Identify which cell holds the provided text, then report its [X, Y] central coordinate. 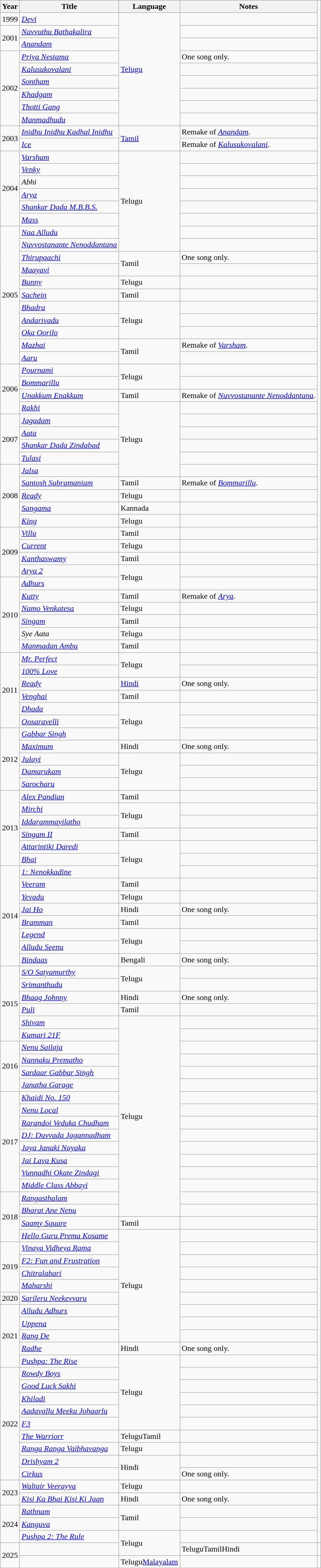
Sachein [69, 295]
2014 [10, 916]
Kisi Ka Bhai Kisi Ki Jaan [69, 1499]
Iddarammayilatho [69, 822]
Kannada [149, 508]
Bindaas [69, 960]
Varsham [69, 157]
S/O Satyamurthy [69, 972]
Jai Ho [69, 909]
F2: Fun and Frustration [69, 1261]
Alex Pandian [69, 797]
Nenu Sailaja [69, 1047]
Remake of Nuvvostanante Nenoddantana. [249, 395]
Waltair Veerayya [69, 1486]
Damarukam [69, 772]
Khiladi [69, 1399]
Good Luck Sakhi [69, 1386]
1999 [10, 19]
Santosh Subramaniam [69, 483]
TeluguMalayalam [149, 1561]
Shankar Dada Zindabad [69, 445]
Maharshi [69, 1286]
Venky [69, 170]
Navvuthu Bathakalira [69, 32]
Radhe [69, 1348]
Sardaar Gabbar Singh [69, 1072]
2019 [10, 1267]
Singam [69, 621]
Pushpa: The Rise [69, 1361]
Bhaag Johnny [69, 997]
Rakhi [69, 408]
Janatha Garage [69, 1085]
Andarivadu [69, 320]
2006 [10, 389]
Vinaya Vidheya Rama [69, 1248]
Bhai [69, 859]
Arya 2 [69, 571]
Singam II [69, 834]
Mr. Perfect [69, 659]
Maximum [69, 746]
Cirkus [69, 1474]
Rangasthalam [69, 1198]
F3 [69, 1424]
Nannaku Prematho [69, 1060]
2011 [10, 690]
Bharat Ane Nenu [69, 1211]
Title [69, 7]
Chitralahari [69, 1273]
Dhada [69, 709]
Kalusukovalani [69, 69]
2023 [10, 1493]
Nenu Local [69, 1110]
2013 [10, 828]
Saamy Square [69, 1223]
DJ: Duvvada Jagannadham [69, 1135]
2017 [10, 1141]
Sarocharu [69, 784]
Devi [69, 19]
Jagadam [69, 420]
TeluguTamilHindi [249, 1549]
The Warriorr [69, 1436]
Ice [69, 144]
Manmadan Ambu [69, 646]
Adhurs [69, 584]
Bommarillu [69, 383]
Jaya Janaki Nayaka [69, 1148]
Kanthaswamy [69, 558]
2001 [10, 38]
Shankar Dada M.B.B.S. [69, 207]
Srimanthudu [69, 985]
1: Nenokkadine [69, 872]
Villu [69, 533]
Nuvvostanante Nenoddantana [69, 245]
Maayavi [69, 270]
2008 [10, 496]
Rowdy Boys [69, 1374]
2002 [10, 88]
Abhi [69, 182]
Jalsa [69, 470]
Ranga Ranga Vaibhavanga [69, 1449]
Rang De [69, 1336]
Bramman [69, 922]
Tulasi [69, 458]
Naa Alludu [69, 232]
Sangama [69, 508]
Unakkum Enakkum [69, 395]
Remake of Bommarillu. [249, 483]
Mirchi [69, 809]
Kutty [69, 596]
2020 [10, 1298]
Aadavallu Meeku Johaarlu [69, 1411]
Shivam [69, 1022]
Uppena [69, 1323]
Khadgam [69, 94]
Veeram [69, 884]
Pushpa 2: The Rule [69, 1536]
2005 [10, 295]
Gabbar Singh [69, 734]
2025 [10, 1555]
Aaru [69, 357]
Rarandoi Veduka Chudham [69, 1123]
Arya [69, 195]
100% Love [69, 671]
Yevadu [69, 897]
Kanguva [69, 1524]
Julayi [69, 759]
Puli [69, 1010]
Pournami [69, 370]
Priya Nestama [69, 57]
Sarileru Neekevvaru [69, 1298]
2012 [10, 759]
Attarintiki Daredi [69, 847]
Notes [249, 7]
Year [10, 7]
Manmadhudu [69, 119]
2021 [10, 1336]
Thirupaachi [69, 257]
2024 [10, 1524]
Jai Lava Kusa [69, 1160]
Sye Aata [69, 634]
Bengali [149, 960]
Khaidi No. 150 [69, 1098]
Legend [69, 934]
TeluguTamil [149, 1436]
2022 [10, 1424]
2018 [10, 1217]
Vunnadhi Okate Zindagi [69, 1173]
Aata [69, 433]
Alludu Adhurs [69, 1311]
Bunny [69, 282]
Middle Class Abbayi [69, 1185]
Sontham [69, 82]
Drishyam 2 [69, 1461]
Thotti Gang [69, 107]
2016 [10, 1066]
2015 [10, 1004]
Namo Venkatesa [69, 609]
Remake of Anandam. [249, 132]
Rathnam [69, 1511]
Oosaravelli [69, 721]
Remake of Arya. [249, 596]
Bhadra [69, 307]
King [69, 521]
Remake of Kalusukovalani. [249, 144]
Kumari 21F [69, 1035]
Anandam [69, 44]
2009 [10, 552]
Mass [69, 220]
Alludu Seenu [69, 947]
Mazhai [69, 345]
Inidhu Inidhu Kadhal Inidhu [69, 132]
Language [149, 7]
Current [69, 546]
Remake of Varsham. [249, 345]
2003 [10, 138]
2004 [10, 188]
Venghai [69, 696]
2010 [10, 615]
2007 [10, 439]
Hello Guru Prema Kosame [69, 1236]
Oka Oorilo [69, 332]
